Provide the [X, Y] coordinate of the cell's center where the given text is located.  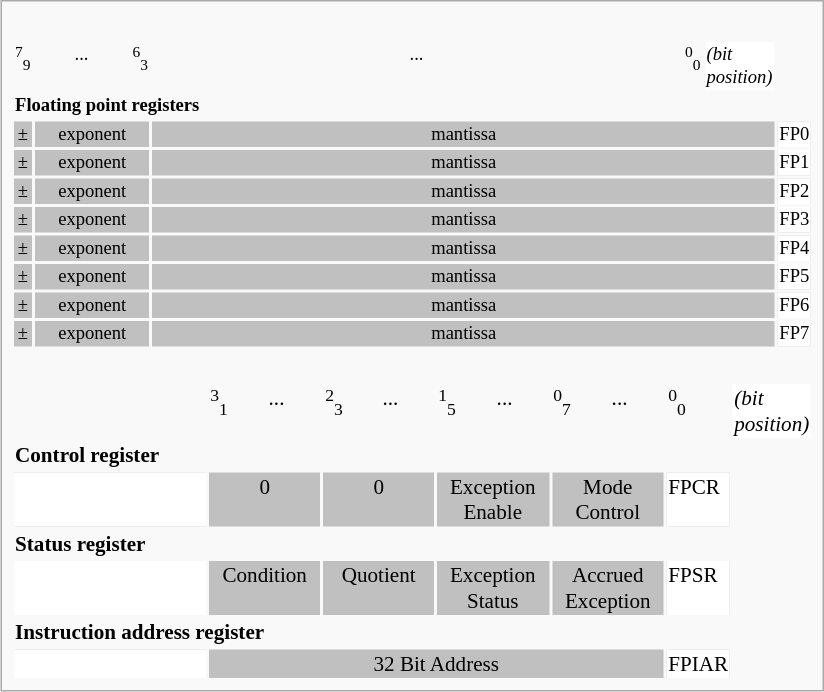
FP6 [794, 305]
FP3 [794, 220]
FPIAR [698, 663]
FP5 [794, 277]
31 [220, 411]
15 [448, 411]
FPSR [698, 588]
FP1 [794, 163]
Floating point registers [394, 106]
Exception Status [493, 588]
Instruction address register [372, 632]
Condition [265, 588]
Quotient [379, 588]
23 [334, 411]
FP7 [794, 334]
FP4 [794, 248]
63 [140, 66]
FP2 [794, 191]
Control register [372, 455]
79 [23, 66]
Accrued Exception [608, 588]
07 [562, 411]
FPCR [698, 499]
32 Bit Address [436, 663]
Status register [372, 543]
FP0 [794, 134]
Exception Enable [493, 499]
Mode Control [608, 499]
